Provide the (x, y) coordinate of the cell's center where the given text is located.  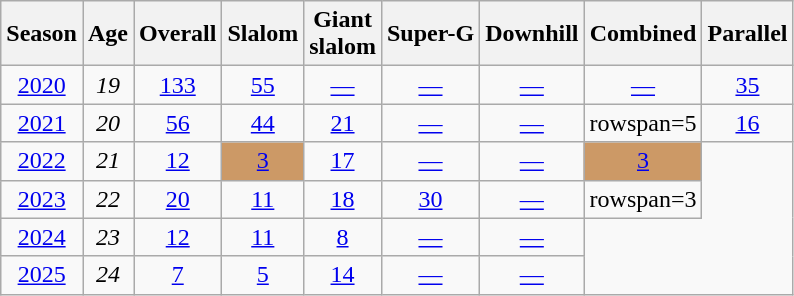
Overall (178, 34)
2025 (42, 275)
Parallel (748, 34)
30 (430, 199)
19 (108, 85)
Super-G (430, 34)
2024 (42, 237)
2020 (42, 85)
14 (343, 275)
2021 (42, 123)
24 (108, 275)
7 (178, 275)
17 (343, 161)
55 (263, 85)
Giantslalom (343, 34)
5 (263, 275)
Season (42, 34)
2022 (42, 161)
56 (178, 123)
44 (263, 123)
Slalom (263, 34)
18 (343, 199)
Age (108, 34)
133 (178, 85)
23 (108, 237)
rowspan=5 (643, 123)
35 (748, 85)
Combined (643, 34)
rowspan=3 (643, 199)
8 (343, 237)
16 (748, 123)
Downhill (532, 34)
2023 (42, 199)
22 (108, 199)
